Provide the [X, Y] coordinate of the cell's center where the given text is located.  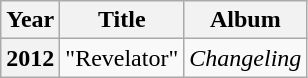
2012 [30, 58]
Year [30, 20]
Album [246, 20]
Title [122, 20]
Changeling [246, 58]
"Revelator" [122, 58]
